Output the (X, Y) coordinate of the center of the cell containing the given text.  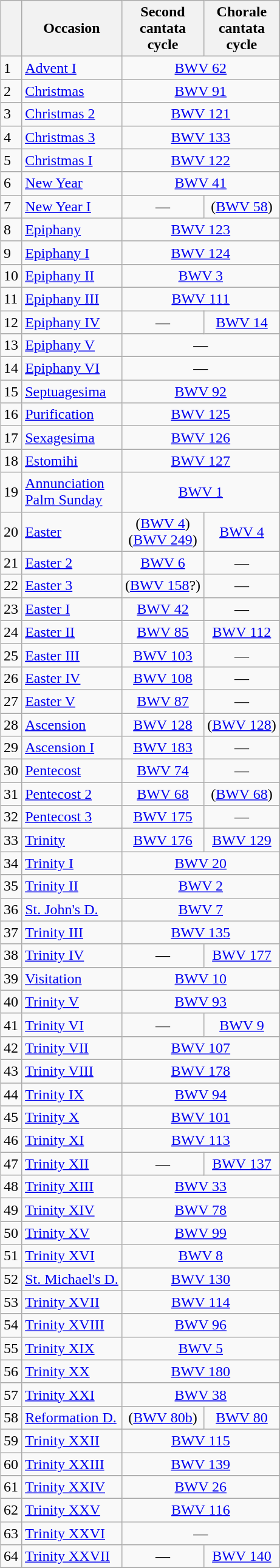
32 (11, 817)
(BWV 128) (242, 724)
63 (11, 1533)
Trinity X (72, 1118)
Trinity (72, 840)
51 (11, 1256)
Trinity V (72, 1002)
15 (11, 392)
30 (11, 771)
Easter IV (72, 678)
39 (11, 979)
58 (11, 1417)
Easter III (72, 655)
BWV 116 (200, 1510)
Advent I (72, 68)
Visitation (72, 979)
BWV 9 (242, 1025)
BWV 85 (163, 632)
BWV 114 (200, 1302)
BWV 177 (242, 955)
New Year I (72, 206)
Epiphany III (72, 299)
Christmas I (72, 160)
8 (11, 229)
BWV 20 (200, 863)
Ascension (72, 724)
Christmas 3 (72, 137)
BWV 14 (242, 322)
46 (11, 1141)
BWV 130 (200, 1279)
Occasion (72, 29)
40 (11, 1002)
52 (11, 1279)
Epiphany V (72, 345)
BWV 121 (200, 114)
60 (11, 1464)
Trinity XXV (72, 1510)
Trinity VII (72, 1048)
Trinity XVI (72, 1256)
BWV 4 (242, 532)
BWV 107 (200, 1048)
Trinity XXVI (72, 1533)
(BWV 68) (242, 794)
Trinity IX (72, 1095)
(BWV 158?) (163, 586)
BWV 10 (200, 979)
BWV 33 (200, 1187)
Trinity XX (72, 1371)
BWV 139 (200, 1464)
Trinity XXI (72, 1394)
55 (11, 1348)
50 (11, 1233)
BWV 103 (163, 655)
7 (11, 206)
36 (11, 909)
53 (11, 1302)
Trinity XXII (72, 1441)
2 (11, 91)
47 (11, 1164)
Trinity II (72, 886)
16 (11, 415)
BWV 175 (163, 817)
6 (11, 183)
BWV 180 (200, 1371)
Trinity XV (72, 1233)
(BWV 80b) (163, 1417)
Epiphany II (72, 276)
AnnunciationPalm Sunday (72, 492)
BWV 96 (200, 1325)
BWV 6 (163, 563)
Trinity VI (72, 1025)
BWV 115 (200, 1441)
BWV 94 (200, 1095)
Trinity XVII (72, 1302)
(BWV 4)(BWV 249) (163, 532)
BWV 108 (163, 678)
BWV 112 (242, 632)
Easter II (72, 632)
27 (11, 701)
19 (11, 492)
Trinity XVIII (72, 1325)
18 (11, 461)
Easter 2 (72, 563)
Ascension I (72, 748)
BWV 111 (200, 299)
BWV 126 (200, 438)
56 (11, 1371)
26 (11, 678)
4 (11, 137)
New Year (72, 183)
BWV 41 (200, 183)
BWV 183 (163, 748)
Reformation D. (72, 1417)
Easter I (72, 609)
Pentecost 3 (72, 817)
Choralecantatacycle (242, 29)
Easter (72, 532)
BWV 101 (200, 1118)
BWV 91 (200, 91)
54 (11, 1325)
Estomihi (72, 461)
BWV 42 (163, 609)
Easter V (72, 701)
43 (11, 1071)
Trinity XXVII (72, 1556)
3 (11, 114)
Sexagesima (72, 438)
41 (11, 1025)
BWV 113 (200, 1141)
Trinity XXIII (72, 1464)
BWV 135 (200, 932)
23 (11, 609)
Trinity XI (72, 1141)
BWV 129 (242, 840)
BWV 26 (200, 1487)
57 (11, 1394)
Christmas (72, 91)
BWV 80 (242, 1417)
BWV 127 (200, 461)
14 (11, 368)
44 (11, 1095)
BWV 92 (200, 392)
Septuagesima (72, 392)
13 (11, 345)
17 (11, 438)
BWV 78 (200, 1210)
BWV 124 (200, 253)
BWV 62 (200, 68)
22 (11, 586)
Pentecost (72, 771)
Secondcantatacycle (163, 29)
37 (11, 932)
BWV 123 (200, 229)
Epiphany (72, 229)
Trinity XXIV (72, 1487)
64 (11, 1556)
5 (11, 160)
BWV 5 (200, 1348)
BWV 178 (200, 1071)
BWV 99 (200, 1233)
61 (11, 1487)
BWV 74 (163, 771)
Christmas 2 (72, 114)
59 (11, 1441)
BWV 3 (200, 276)
10 (11, 276)
Purification (72, 415)
28 (11, 724)
Epiphany VI (72, 368)
49 (11, 1210)
12 (11, 322)
BWV 128 (163, 724)
BWV 137 (242, 1164)
(BWV 58) (242, 206)
48 (11, 1187)
St. John's D. (72, 909)
BWV 176 (163, 840)
Trinity XIII (72, 1187)
Epiphany I (72, 253)
25 (11, 655)
Pentecost 2 (72, 794)
Trinity I (72, 863)
29 (11, 748)
BWV 68 (163, 794)
33 (11, 840)
BWV 122 (200, 160)
1 (11, 68)
St. Michael's D. (72, 1279)
42 (11, 1048)
Trinity XIX (72, 1348)
20 (11, 532)
Trinity IV (72, 955)
62 (11, 1510)
9 (11, 253)
34 (11, 863)
BWV 1 (200, 492)
35 (11, 886)
45 (11, 1118)
38 (11, 955)
Trinity VIII (72, 1071)
BWV 2 (200, 886)
Trinity XIV (72, 1210)
BWV 38 (200, 1394)
BWV 140 (242, 1556)
Trinity XII (72, 1164)
BWV 7 (200, 909)
Easter 3 (72, 586)
BWV 133 (200, 137)
Epiphany IV (72, 322)
Trinity III (72, 932)
31 (11, 794)
11 (11, 299)
24 (11, 632)
21 (11, 563)
BWV 87 (163, 701)
BWV 125 (200, 415)
BWV 93 (200, 1002)
BWV 8 (200, 1256)
